Search for the cell housing the specified text and yield its [x, y] center coordinate. 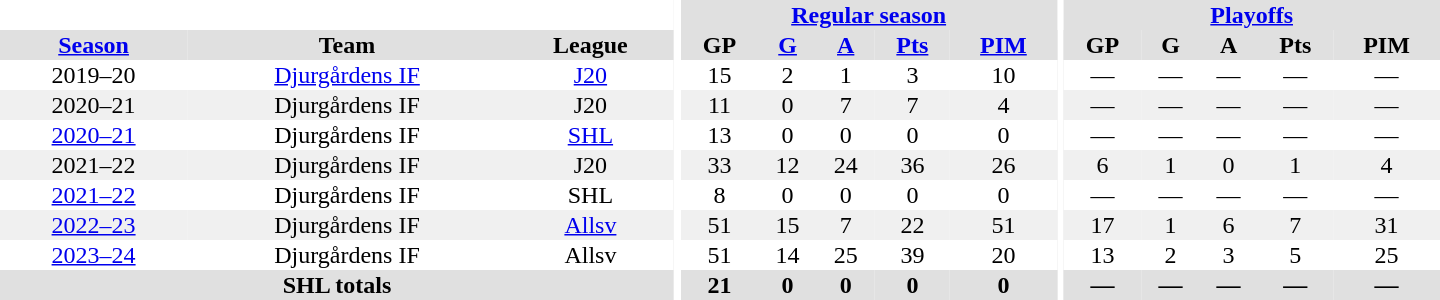
24 [846, 165]
League [590, 45]
36 [912, 165]
39 [912, 255]
17 [1102, 225]
22 [912, 225]
2019–20 [94, 75]
Playoffs [1252, 15]
Regular season [868, 15]
2023–24 [94, 255]
Team [347, 45]
12 [788, 165]
10 [1004, 75]
11 [719, 105]
SHL totals [337, 285]
Season [94, 45]
2022–23 [94, 225]
5 [1296, 255]
31 [1386, 225]
20 [1004, 255]
21 [719, 285]
26 [1004, 165]
14 [788, 255]
33 [719, 165]
8 [719, 195]
